Search for the cell housing the specified text and yield its (x, y) center coordinate. 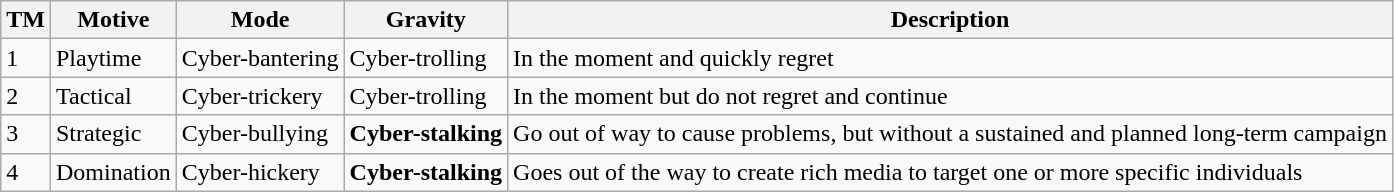
Mode (260, 20)
3 (26, 134)
Playtime (113, 58)
Cyber-bantering (260, 58)
TM (26, 20)
In the moment and quickly regret (950, 58)
Cyber-hickery (260, 172)
1 (26, 58)
Strategic (113, 134)
Description (950, 20)
Cyber-trickery (260, 96)
Cyber-bullying (260, 134)
Go out of way to cause problems, but without a sustained and planned long-term campaign (950, 134)
Tactical (113, 96)
Domination (113, 172)
Goes out of the way to create rich media to target one or more specific individuals (950, 172)
Gravity (426, 20)
Motive (113, 20)
4 (26, 172)
2 (26, 96)
In the moment but do not regret and continue (950, 96)
